Detect which cell encompasses the target text, then output its (X, Y) center coordinate. 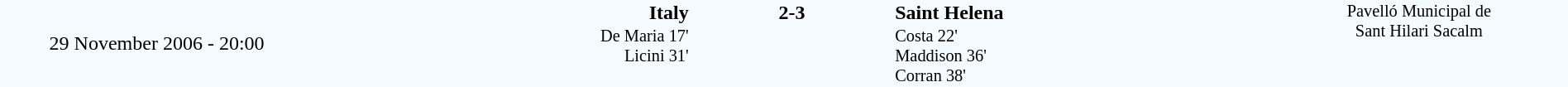
De Maria 17'Licini 31' (501, 56)
Pavelló Municipal de Sant Hilari Sacalm (1419, 43)
Italy (501, 12)
29 November 2006 - 20:00 (157, 43)
2-3 (791, 12)
Saint Helena (1082, 12)
Costa 22'Maddison 36'Corran 38' (1082, 56)
